Determine the (x, y) coordinate at the center of the cell enclosing the given text.  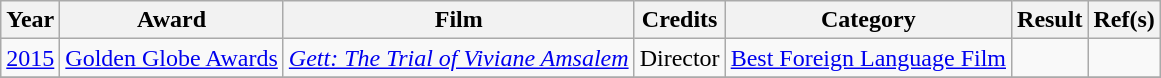
Award (172, 20)
Result (1050, 20)
Golden Globe Awards (172, 58)
Director (680, 58)
Best Foreign Language Film (868, 58)
Year (30, 20)
2015 (30, 58)
Gett: The Trial of Viviane Amsalem (458, 58)
Ref(s) (1124, 20)
Category (868, 20)
Film (458, 20)
Credits (680, 20)
